Search for the cell housing the specified text and yield its (X, Y) center coordinate. 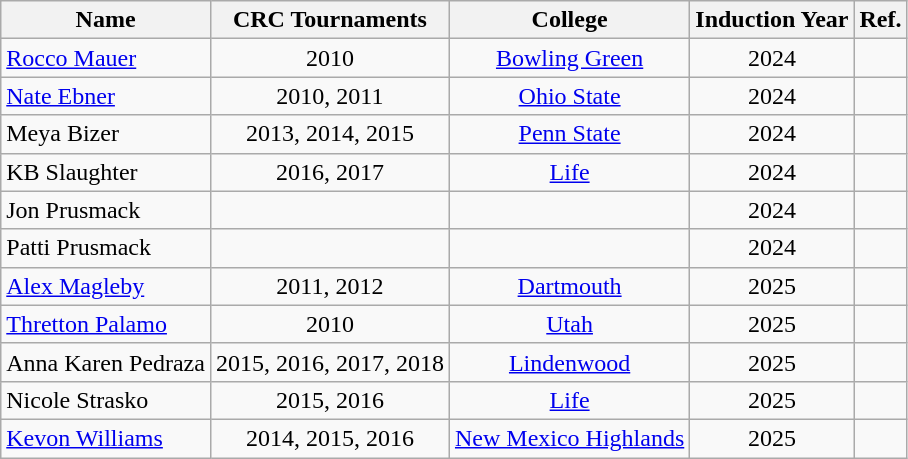
Jon Prusmack (106, 210)
Patti Prusmack (106, 248)
2013, 2014, 2015 (330, 134)
2011, 2012 (330, 286)
Ohio State (569, 96)
Lindenwood (569, 362)
Thretton Palamo (106, 324)
CRC Tournaments (330, 20)
2010, 2011 (330, 96)
Nate Ebner (106, 96)
Penn State (569, 134)
Nicole Strasko (106, 400)
Ref. (880, 20)
Alex Magleby (106, 286)
2014, 2015, 2016 (330, 438)
College (569, 20)
Rocco Mauer (106, 58)
Anna Karen Pedraza (106, 362)
Name (106, 20)
2016, 2017 (330, 172)
2015, 2016, 2017, 2018 (330, 362)
Induction Year (772, 20)
2015, 2016 (330, 400)
Dartmouth (569, 286)
KB Slaughter (106, 172)
Bowling Green (569, 58)
Kevon Williams (106, 438)
Utah (569, 324)
Meya Bizer (106, 134)
New Mexico Highlands (569, 438)
